Determine the (X, Y) coordinate at the center of the cell enclosing the given text.  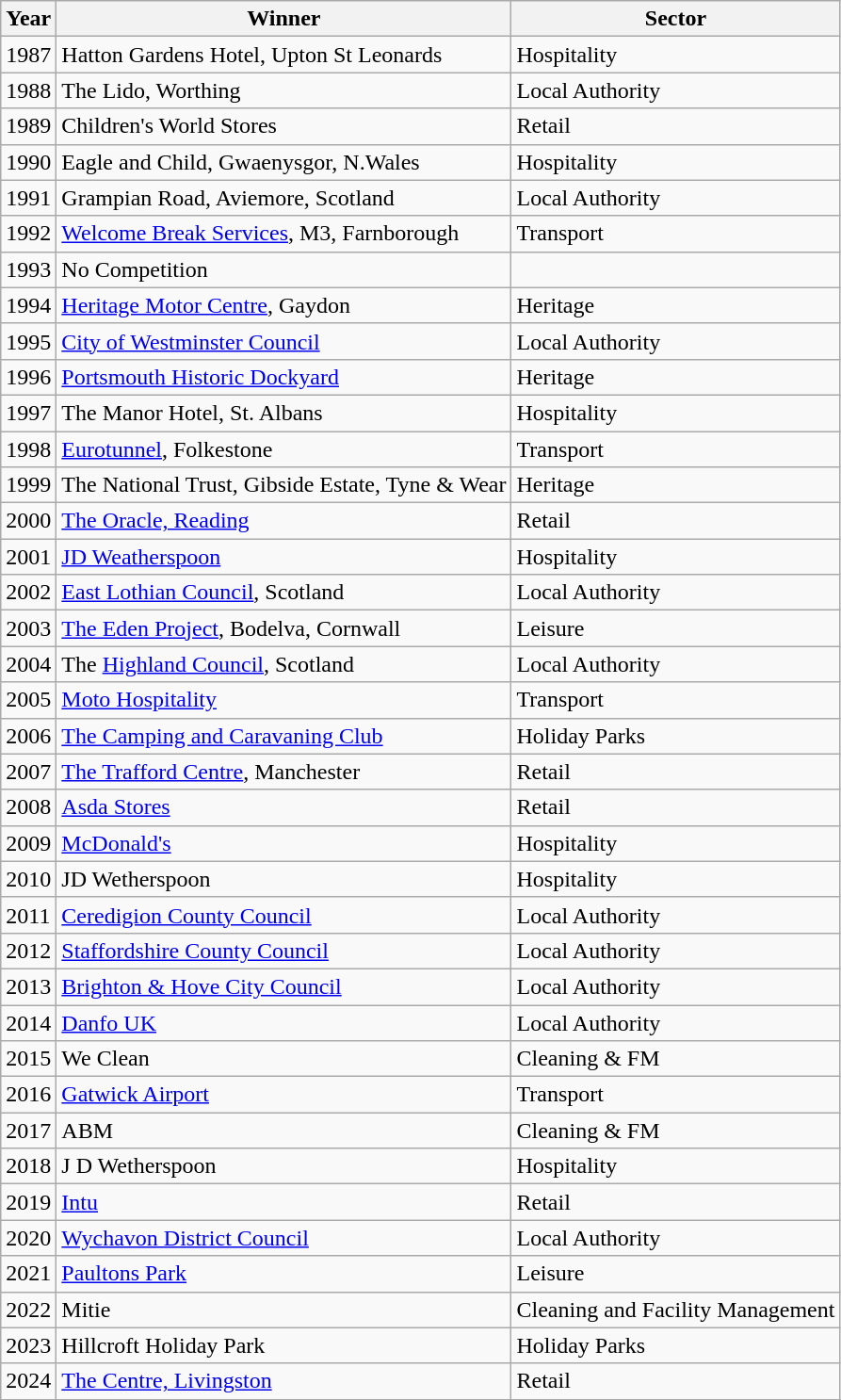
2006 (28, 736)
City of Westminster Council (284, 341)
2020 (28, 1238)
Asda Stores (284, 807)
Wychavon District Council (284, 1238)
The Manor Hotel, St. Albans (284, 413)
The Oracle, Reading (284, 521)
Hatton Gardens Hotel, Upton St Leonards (284, 55)
Winner (284, 19)
JD Weatherspoon (284, 557)
ABM (284, 1131)
2014 (28, 1022)
No Competition (284, 269)
1996 (28, 377)
2019 (28, 1202)
2015 (28, 1059)
2008 (28, 807)
2000 (28, 521)
JD Wetherspoon (284, 879)
East Lothian Council, Scotland (284, 593)
2021 (28, 1274)
Intu (284, 1202)
Gatwick Airport (284, 1095)
2010 (28, 879)
Eurotunnel, Folkestone (284, 449)
1990 (28, 162)
2017 (28, 1131)
Brighton & Hove City Council (284, 986)
Year (28, 19)
2007 (28, 772)
2004 (28, 664)
2002 (28, 593)
2016 (28, 1095)
McDonald's (284, 843)
1988 (28, 90)
Heritage Motor Centre, Gaydon (284, 305)
The Trafford Centre, Manchester (284, 772)
1993 (28, 269)
1987 (28, 55)
Staffordshire County Council (284, 951)
J D Wetherspoon (284, 1166)
2023 (28, 1345)
1998 (28, 449)
The Camping and Caravaning Club (284, 736)
The National Trust, Gibside Estate, Tyne & Wear (284, 485)
2024 (28, 1381)
Danfo UK (284, 1022)
The Highland Council, Scotland (284, 664)
Hillcroft Holiday Park (284, 1345)
Portsmouth Historic Dockyard (284, 377)
Ceredigion County Council (284, 915)
2013 (28, 986)
Cleaning and Facility Management (676, 1310)
Eagle and Child, Gwaenysgor, N.Wales (284, 162)
2009 (28, 843)
Paultons Park (284, 1274)
1991 (28, 198)
1989 (28, 126)
1995 (28, 341)
The Lido, Worthing (284, 90)
1999 (28, 485)
The Centre, Livingston (284, 1381)
2005 (28, 700)
1994 (28, 305)
2012 (28, 951)
2018 (28, 1166)
Mitie (284, 1310)
Children's World Stores (284, 126)
The Eden Project, Bodelva, Cornwall (284, 628)
1997 (28, 413)
2001 (28, 557)
Moto Hospitality (284, 700)
Sector (676, 19)
Grampian Road, Aviemore, Scotland (284, 198)
2022 (28, 1310)
1992 (28, 234)
2011 (28, 915)
Welcome Break Services, M3, Farnborough (284, 234)
We Clean (284, 1059)
2003 (28, 628)
